Return [X, Y] of the center of cell containing provided text 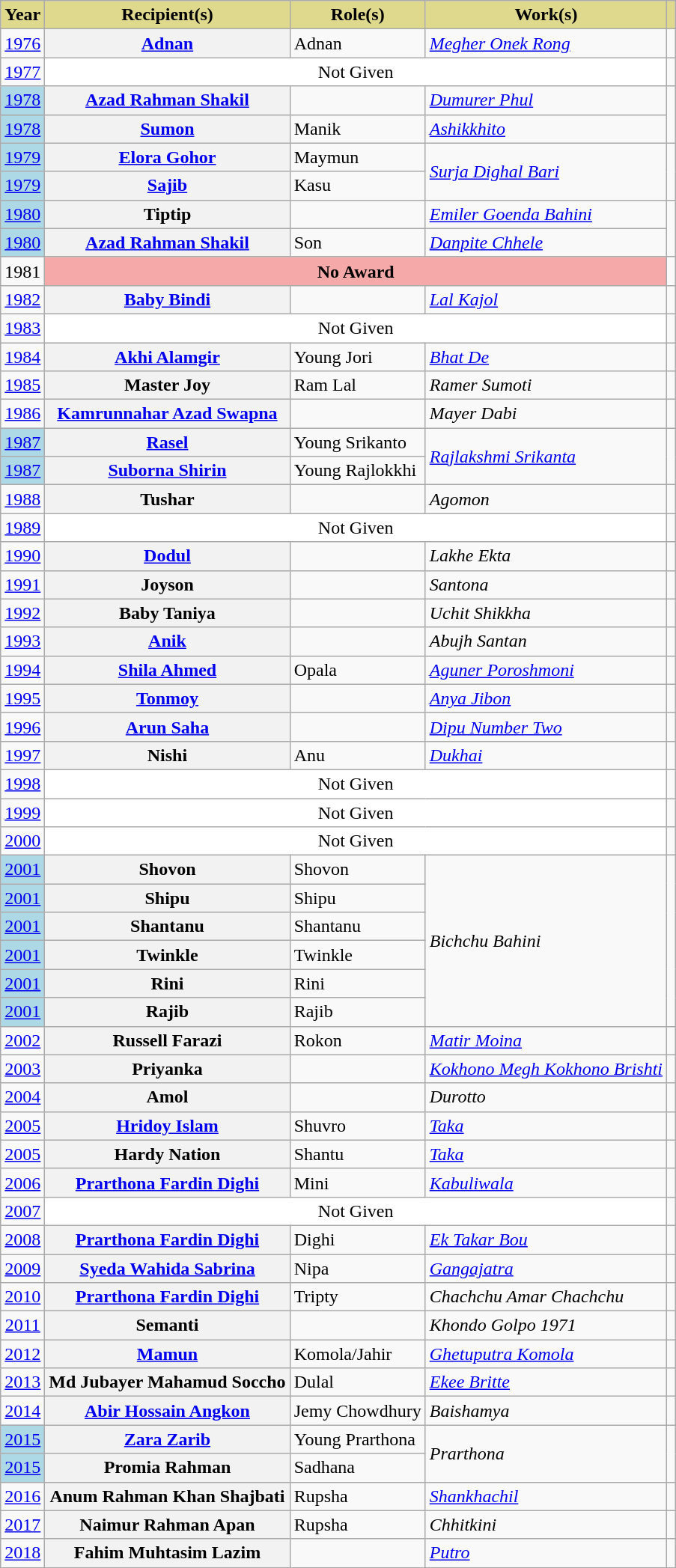
1990 [22, 556]
2006 [22, 1183]
2017 [22, 1525]
Shila Ahmed [168, 670]
Young Prarthona [358, 1439]
Mamun [168, 1354]
Danpite Chhele [546, 242]
1981 [22, 271]
Tripty [358, 1297]
Sajib [168, 186]
Anik [168, 641]
Dulal [358, 1382]
Rokon [358, 1040]
Agomon [546, 499]
2009 [22, 1269]
2004 [22, 1097]
Recipient(s) [168, 15]
Tushar [168, 499]
Ramer Sumoti [546, 385]
Arun Saha [168, 727]
Sumon [168, 129]
Nishi [168, 755]
Dipu Number Two [546, 727]
1994 [22, 670]
Zara Zarib [168, 1439]
Dodul [168, 556]
Putro [546, 1553]
Khondo Golpo 1971 [546, 1326]
Master Joy [168, 385]
2014 [22, 1411]
Uchit Shikkha [546, 613]
2007 [22, 1211]
Dumurer Phul [546, 100]
Dighi [358, 1239]
Amol [168, 1097]
Russell Farazi [168, 1040]
1977 [22, 72]
1983 [22, 328]
1999 [22, 812]
Priyanka [168, 1069]
Rajlakshmi Srikanta [546, 457]
Opala [358, 670]
Gangajatra [546, 1269]
Sadhana [358, 1468]
Prarthona [546, 1453]
Bhat De [546, 357]
Anya Jibon [546, 698]
Bichchu Bahini [546, 941]
No Award [356, 271]
1998 [22, 784]
Jemy Chowdhury [358, 1411]
Emiler Goenda Bahini [546, 214]
Komola/Jahir [358, 1354]
Young Srikanto [358, 442]
Chhitkini [546, 1525]
2002 [22, 1040]
Year [22, 15]
Ram Lal [358, 385]
Shuvro [358, 1126]
Ashikkhito [546, 129]
2018 [22, 1553]
Kamrunnahar Azad Swapna [168, 414]
Kasu [358, 186]
Lal Kajol [546, 299]
1995 [22, 698]
1996 [22, 727]
Ek Takar Bou [546, 1239]
Mini [358, 1183]
1984 [22, 357]
2003 [22, 1069]
2011 [22, 1326]
1985 [22, 385]
Abujh Santan [546, 641]
Promia Rahman [168, 1468]
Ekee Britte [546, 1382]
Tiptip [168, 214]
Maymun [358, 157]
2016 [22, 1496]
Md Jubayer Mahamud Soccho [168, 1382]
1991 [22, 585]
Elora Gohor [168, 157]
Hridoy Islam [168, 1126]
2012 [22, 1354]
Surja Dighal Bari [546, 171]
Joyson [168, 585]
Young Rajlokkhi [358, 471]
Rasel [168, 442]
Young Jori [358, 357]
Semanti [168, 1326]
Anum Rahman Khan Shajbati [168, 1496]
Suborna Shirin [168, 471]
1988 [22, 499]
1992 [22, 613]
Akhi Alamgir [168, 357]
Hardy Nation [168, 1154]
Baishamya [546, 1411]
Matir Moina [546, 1040]
2013 [22, 1382]
Durotto [546, 1097]
1997 [22, 755]
2008 [22, 1239]
Abir Hossain Angkon [168, 1411]
1976 [22, 43]
2000 [22, 841]
1993 [22, 641]
Anu [358, 755]
Syeda Wahida Sabrina [168, 1269]
Lakhe Ekta [546, 556]
Kokhono Megh Kokhono Brishti [546, 1069]
Megher Onek Rong [546, 43]
Santona [546, 585]
Dukhai [546, 755]
1989 [22, 528]
Role(s) [358, 15]
Son [358, 242]
Nipa [358, 1269]
Shantu [358, 1154]
Naimur Rahman Apan [168, 1525]
1982 [22, 299]
Shankhachil [546, 1496]
1986 [22, 414]
Tonmoy [168, 698]
Baby Taniya [168, 613]
2010 [22, 1297]
Mayer Dabi [546, 414]
Kabuliwala [546, 1183]
Fahim Muhtasim Lazim [168, 1553]
Aguner Poroshmoni [546, 670]
Chachchu Amar Chachchu [546, 1297]
Work(s) [546, 15]
Manik [358, 129]
Ghetuputra Komola [546, 1354]
Baby Bindi [168, 299]
